Extract the (x, y) coordinate from the center of the cell holding the provided text.  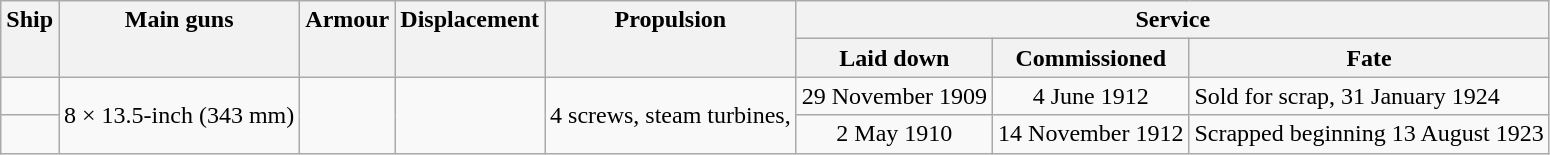
Service (1172, 20)
Sold for scrap, 31 January 1924 (1369, 96)
Propulsion (671, 39)
29 November 1909 (894, 96)
14 November 1912 (1091, 134)
4 June 1912 (1091, 96)
Fate (1369, 58)
4 screws, steam turbines, (671, 115)
Armour (348, 39)
Ship (30, 39)
2 May 1910 (894, 134)
Laid down (894, 58)
Displacement (470, 39)
8 × 13.5-inch (343 mm) (180, 115)
Main guns (180, 39)
Commissioned (1091, 58)
Scrapped beginning 13 August 1923 (1369, 134)
